Provide the (x, y) coordinate of the cell's center where the given text is located.  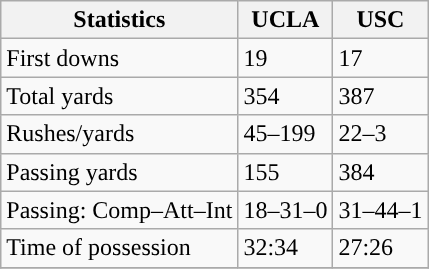
Total yards (120, 96)
45–199 (286, 134)
155 (286, 172)
27:26 (380, 248)
18–31–0 (286, 210)
32:34 (286, 248)
UCLA (286, 20)
Statistics (120, 20)
17 (380, 58)
384 (380, 172)
Time of possession (120, 248)
22–3 (380, 134)
19 (286, 58)
387 (380, 96)
354 (286, 96)
Rushes/yards (120, 134)
USC (380, 20)
31–44–1 (380, 210)
Passing yards (120, 172)
Passing: Comp–Att–Int (120, 210)
First downs (120, 58)
